Output the (X, Y) coordinate of the center of the cell containing the given text.  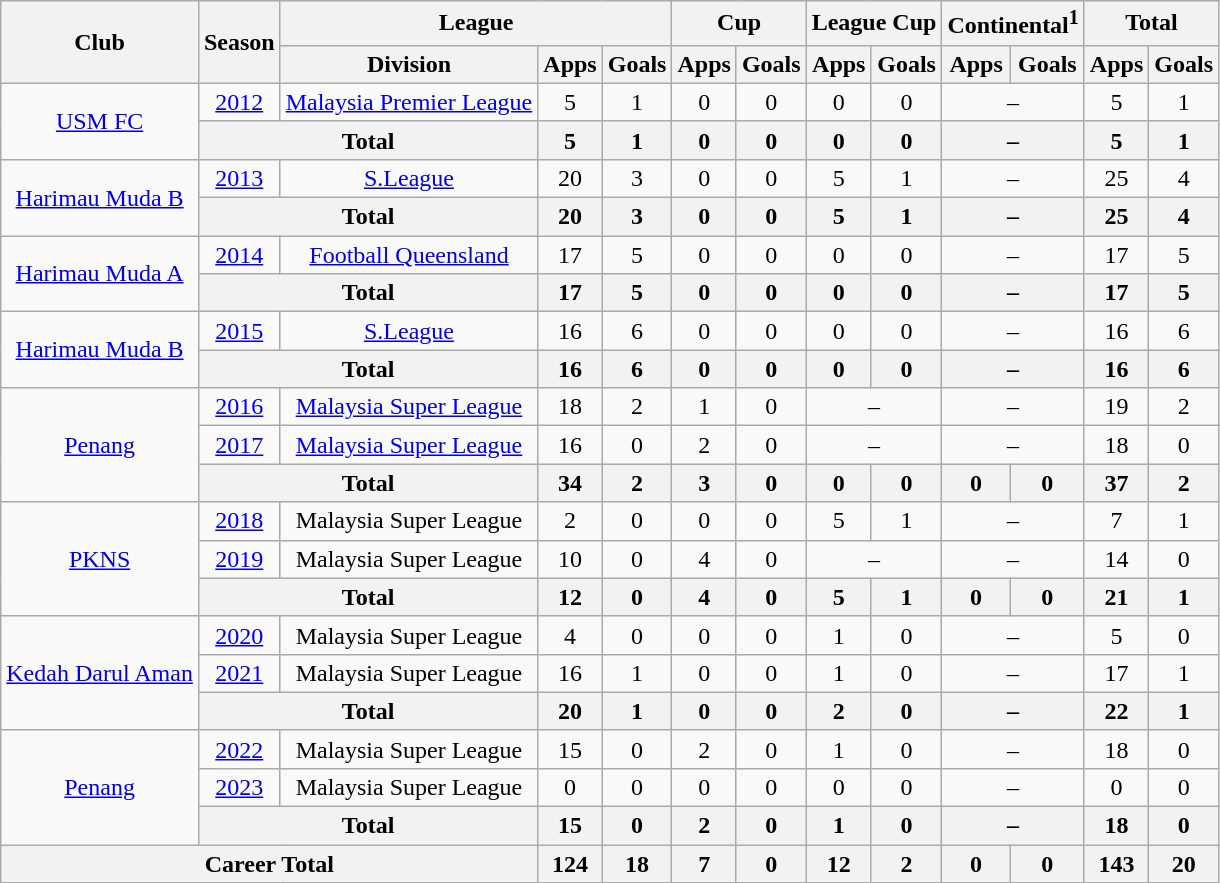
2016 (239, 407)
2023 (239, 787)
Career Total (270, 864)
League (476, 24)
Club (100, 42)
124 (570, 864)
Football Queensland (409, 255)
Continental1 (1013, 24)
2018 (239, 521)
22 (1116, 711)
19 (1116, 407)
Malaysia Premier League (409, 102)
2020 (239, 635)
2022 (239, 749)
21 (1116, 597)
PKNS (100, 559)
Kedah Darul Aman (100, 673)
2021 (239, 673)
14 (1116, 559)
10 (570, 559)
2015 (239, 331)
Cup (739, 24)
USM FC (100, 121)
League Cup (874, 24)
2012 (239, 102)
2014 (239, 255)
Season (239, 42)
143 (1116, 864)
2019 (239, 559)
2013 (239, 178)
2017 (239, 445)
37 (1116, 483)
Harimau Muda A (100, 274)
34 (570, 483)
Division (409, 64)
